Capture the cell that displays the provided text and extract its (x, y) central coordinate. 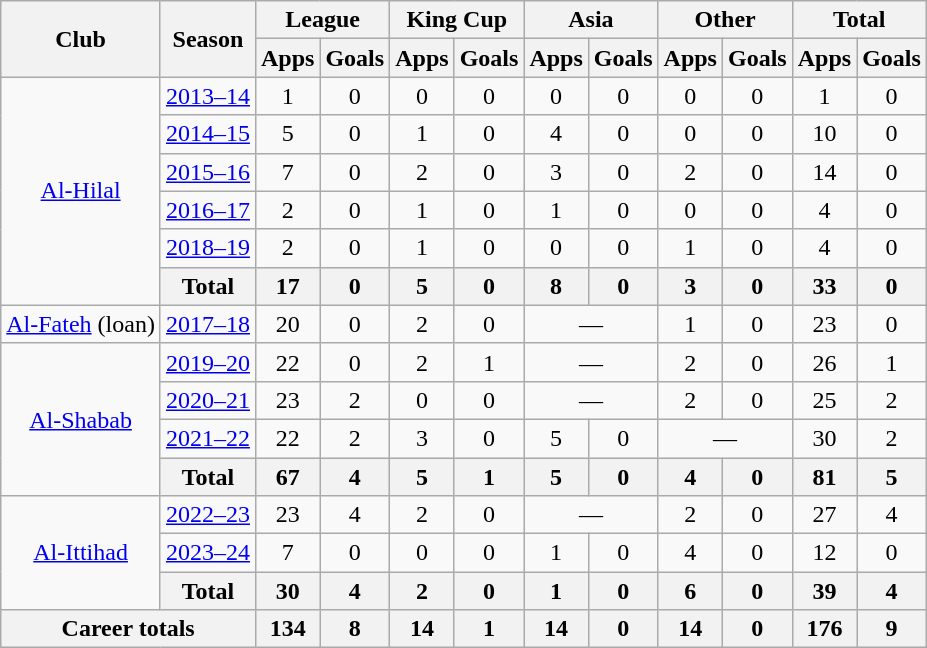
2019–20 (208, 362)
Al-Hilal (81, 191)
2018–19 (208, 248)
26 (824, 362)
2013–14 (208, 96)
81 (824, 477)
2014–15 (208, 134)
2017–18 (208, 324)
20 (287, 324)
League (322, 20)
Season (208, 39)
Career totals (128, 629)
Asia (591, 20)
Al-Fateh (loan) (81, 324)
134 (287, 629)
Club (81, 39)
39 (824, 591)
2016–17 (208, 210)
Other (725, 20)
2015–16 (208, 172)
17 (287, 286)
2023–24 (208, 553)
27 (824, 515)
2020–21 (208, 400)
12 (824, 553)
2022–23 (208, 515)
10 (824, 134)
Al-Shabab (81, 419)
9 (892, 629)
67 (287, 477)
176 (824, 629)
6 (690, 591)
2021–22 (208, 438)
Al-Ittihad (81, 553)
33 (824, 286)
25 (824, 400)
King Cup (457, 20)
